Output the [x, y] coordinate of the center of the cell containing the given text.  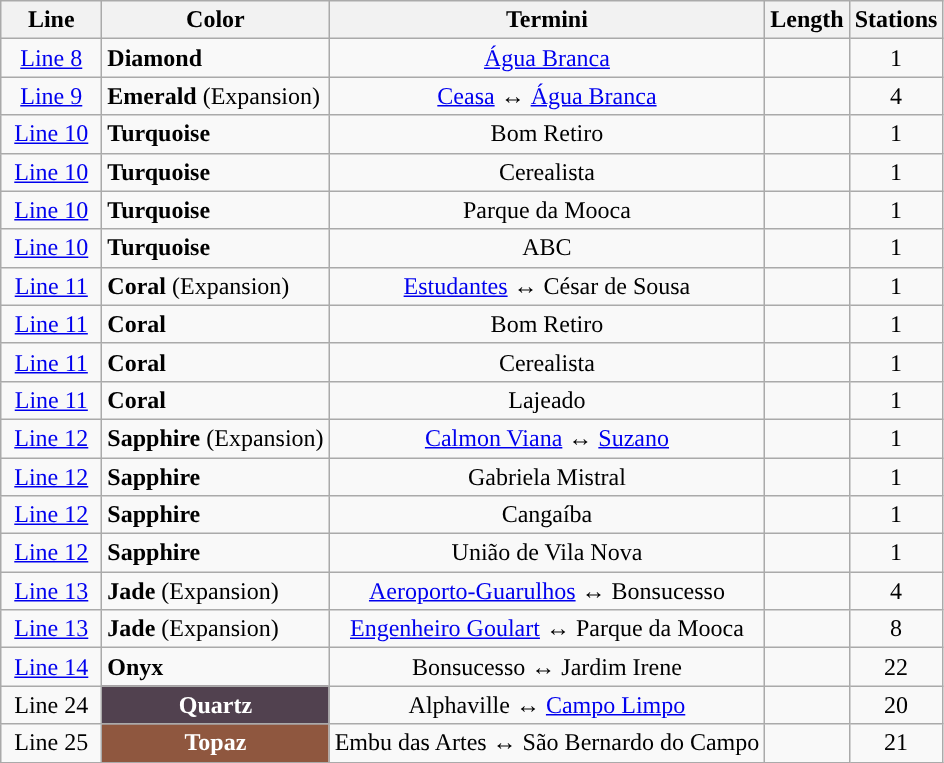
União de Vila Nova [547, 553]
Ceasa ↔ Água Branca [547, 96]
Cangaíba [547, 515]
Estudantes ↔ César de Sousa [547, 286]
Parque da Mooca [547, 210]
Aeroporto-Guarulhos ↔ Bonsucesso [547, 591]
22 [896, 667]
Line 14 [52, 667]
Termini [547, 20]
Lajeado [547, 400]
Line 24 [52, 705]
Engenheiro Goulart ↔ Parque da Mooca [547, 629]
Line 9 [52, 96]
Length [807, 20]
Line 8 [52, 58]
Diamond [216, 58]
Calmon Viana ↔ Suzano [547, 438]
Bonsucesso ↔ Jardim Irene [547, 667]
Gabriela Mistral [547, 477]
8 [896, 629]
21 [896, 743]
Água Branca [547, 58]
Color [216, 20]
Topaz [216, 743]
Line [52, 20]
Emerald (Expansion) [216, 96]
Coral (Expansion) [216, 286]
Stations [896, 20]
Onyx [216, 667]
Quartz [216, 705]
Sapphire (Expansion) [216, 438]
Embu das Artes ↔ São Bernardo do Campo [547, 743]
Alphaville ↔ Campo Limpo [547, 705]
ABC [547, 248]
20 [896, 705]
Line 25 [52, 743]
